Pinpoint the cell where the given text exists, returning its (x, y) midpoint coordinate. 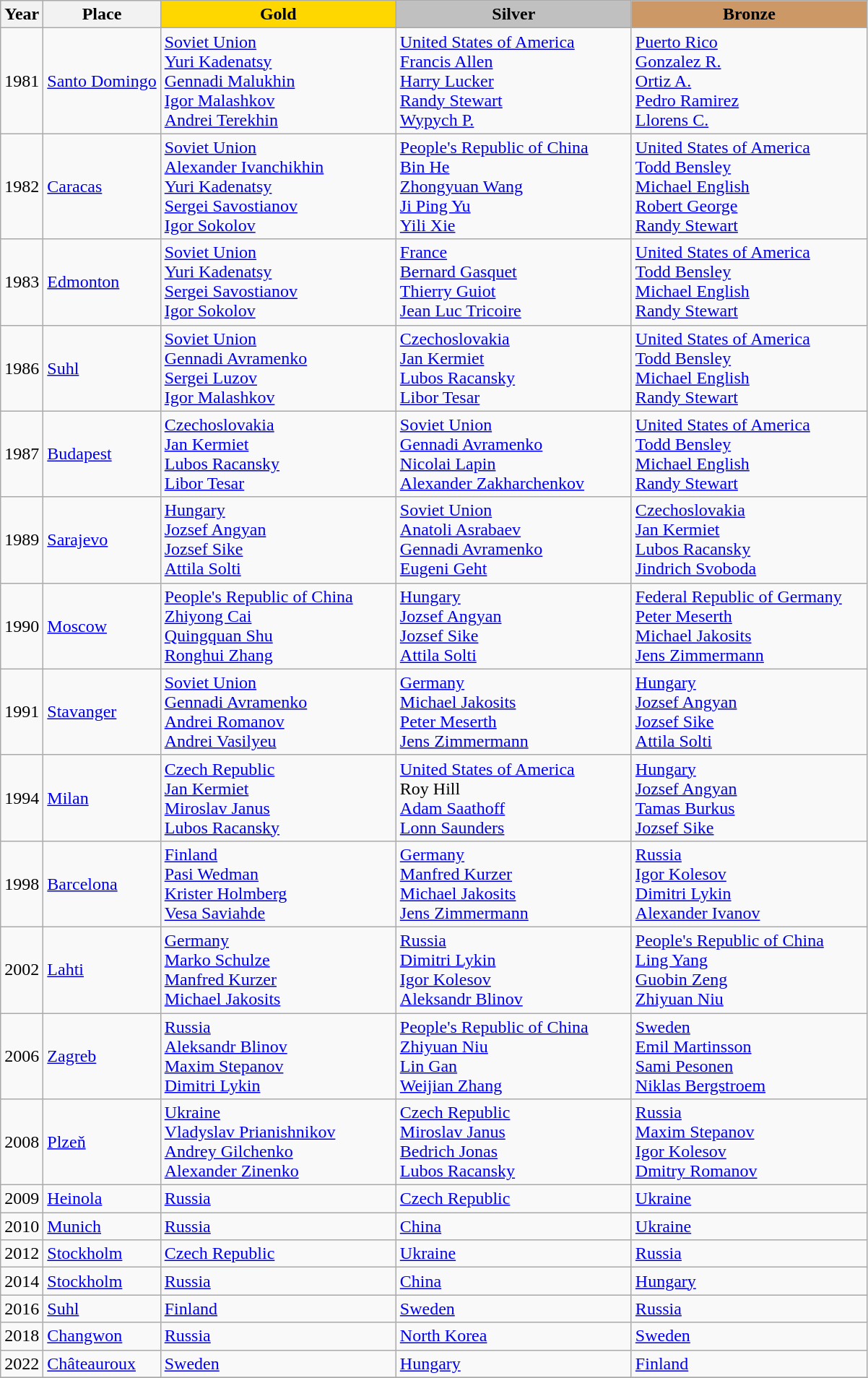
Silver (513, 14)
Soviet UnionGennadi AvramenkoSergei LuzovIgor Malashkov (278, 368)
Soviet UnionYuri KadenatsyGennadi MalukhinIgor MalashkovAndrei Terekhin (278, 81)
2008 (22, 1143)
Stavanger (102, 712)
Milan (102, 797)
RussiaAleksandr BlinovMaxim StepanovDimitri Lykin (278, 1056)
People's Republic of ChinaBin HeZhongyuan WangJi Ping YuYili Xie (513, 186)
1994 (22, 797)
Plzeň (102, 1143)
Zagreb (102, 1056)
Year (22, 14)
1990 (22, 625)
1981 (22, 81)
UkraineVladyslav PrianishnikovAndrey GilchenkoAlexander Zinenko (278, 1143)
Soviet UnionGennadi AvramenkoNicolai LapinAlexander Zakharchenkov (513, 454)
Soviet UnionGennadi AvramenkoAndrei RomanovAndrei Vasilyeu (278, 712)
2012 (22, 1254)
Changwon (102, 1336)
Caracas (102, 186)
1982 (22, 186)
2016 (22, 1309)
Czech RepublicMiroslav JanusBedrich JonasLubos Racansky (513, 1143)
RussiaIgor KolesovDimitri LykinAlexander Ivanov (749, 884)
Heinola (102, 1199)
Puerto RicoGonzalez R.Ortiz A.Pedro RamirezLlorens C. (749, 81)
United States of AmericaTodd BensleyMichael EnglishRobert GeorgeRandy Stewart (749, 186)
Federal Republic of GermanyPeter MeserthMichael JakositsJens Zimmermann (749, 625)
1983 (22, 282)
Sarajevo (102, 540)
Bronze (749, 14)
HungaryJozsef AngyanTamas BurkusJozsef Sike (749, 797)
GermanyManfred KurzerMichael JakositsJens Zimmermann (513, 884)
2002 (22, 969)
RussiaDimitri LykinIgor KolesovAleksandr Blinov (513, 969)
People's Republic of ChinaZhiyuan NiuLin GanWeijian Zhang (513, 1056)
2010 (22, 1226)
1986 (22, 368)
United States of AmericaRoy HillAdam SaathoffLonn Saunders (513, 797)
SwedenEmil MartinssonSami PesonenNiklas Bergstroem (749, 1056)
Lahti (102, 969)
Soviet UnionYuri KadenatsySergei SavostianovIgor Sokolov (278, 282)
1989 (22, 540)
North Korea (513, 1336)
People's Republic of ChinaZhiyong CaiQuingquan ShuRonghui Zhang (278, 625)
Soviet UnionAlexander IvanchikhinYuri KadenatsySergei SavostianovIgor Sokolov (278, 186)
Santo Domingo (102, 81)
Châteauroux (102, 1364)
United States of AmericaFrancis AllenHarry LuckerRandy StewartWypych P. (513, 81)
Budapest (102, 454)
GermanyMarko SchulzeManfred KurzerMichael Jakosits (278, 969)
FranceBernard GasquetThierry GuiotJean Luc Tricoire (513, 282)
RussiaMaxim StepanovIgor KolesovDmitry Romanov (749, 1143)
2014 (22, 1281)
CzechoslovakiaJan KermietLubos RacanskyJindrich Svoboda (749, 540)
2006 (22, 1056)
Place (102, 14)
Edmonton (102, 282)
Soviet UnionAnatoli AsrabaevGennadi AvramenkoEugeni Geht (513, 540)
1991 (22, 712)
2009 (22, 1199)
Moscow (102, 625)
Czech RepublicJan KermietMiroslav JanusLubos Racansky (278, 797)
Munich (102, 1226)
Gold (278, 14)
1998 (22, 884)
GermanyMichael JakositsPeter MeserthJens Zimmermann (513, 712)
FinlandPasi WedmanKrister HolmbergVesa Saviahde (278, 884)
2018 (22, 1336)
1987 (22, 454)
Barcelona (102, 884)
People's Republic of ChinaLing YangGuobin ZengZhiyuan Niu (749, 969)
2022 (22, 1364)
